Locate the cell with the specified text and output its (X, Y) center coordinate. 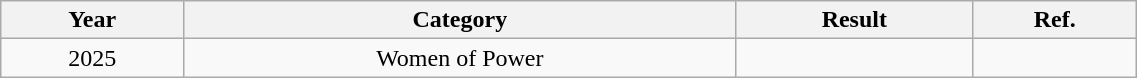
2025 (92, 58)
Ref. (1055, 20)
Women of Power (460, 58)
Category (460, 20)
Year (92, 20)
Result (854, 20)
